Pinpoint the cell where the given text exists, returning its (x, y) midpoint coordinate. 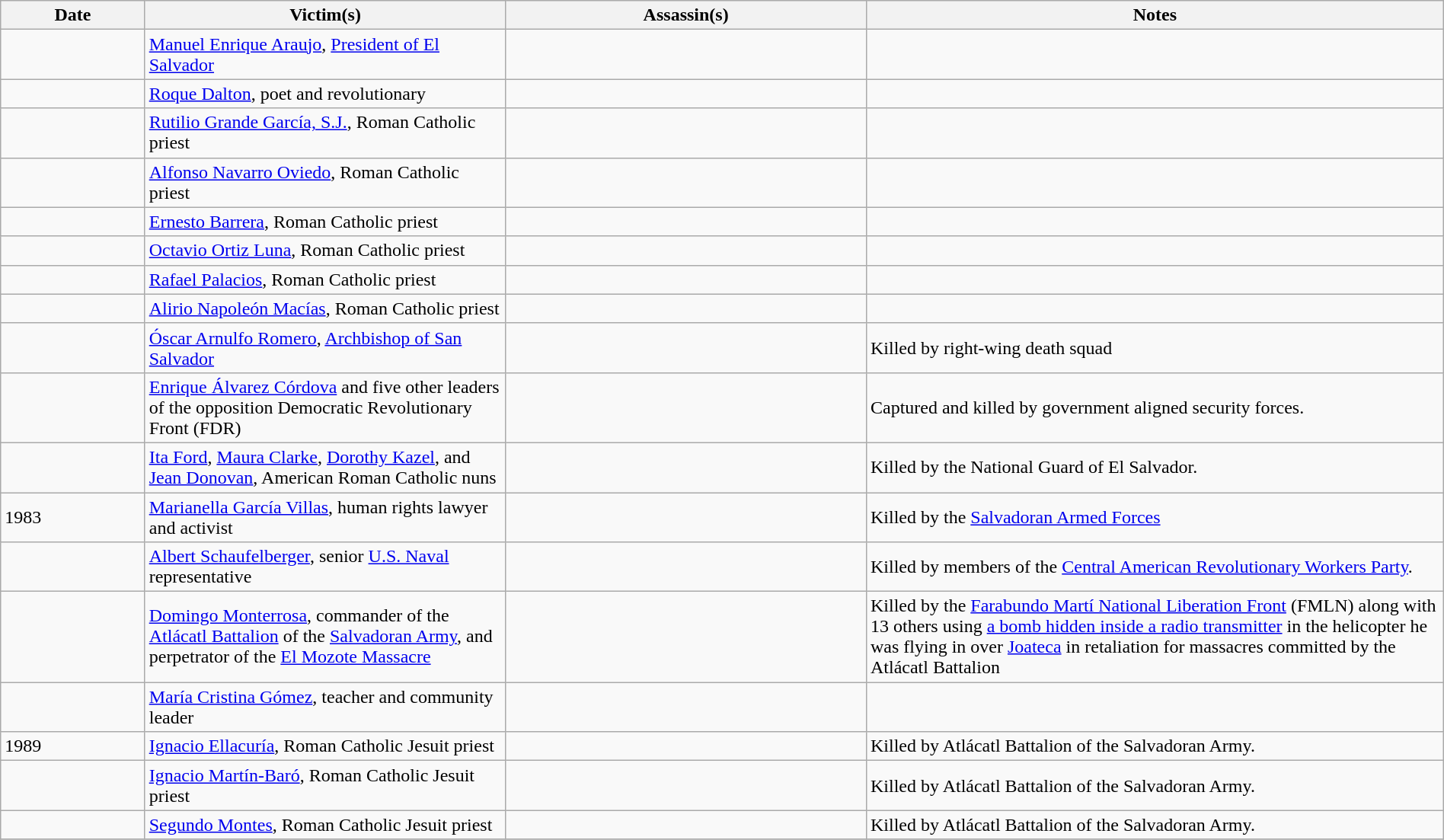
Octavio Ortiz Luna, Roman Catholic priest (325, 251)
Victim(s) (325, 15)
Ernesto Barrera, Roman Catholic priest (325, 222)
Enrique Álvarez Córdova and five other leaders of the opposition Democratic Revolutionary Front (FDR) (325, 407)
Alfonso Navarro Oviedo, Roman Catholic priest (325, 183)
Manuel Enrique Araujo, President of El Salvador (325, 55)
Roque Dalton, poet and revolutionary (325, 94)
Date (73, 15)
Killed by members of the Central American Revolutionary Workers Party. (1155, 567)
Rafael Palacios, Roman Catholic priest (325, 279)
1983 (73, 516)
1989 (73, 746)
Ignacio Ellacuría, Roman Catholic Jesuit priest (325, 746)
Killed by right-wing death squad (1155, 347)
Óscar Arnulfo Romero, Archbishop of San Salvador (325, 347)
Rutilio Grande García, S.J., Roman Catholic priest (325, 133)
Albert Schaufelberger, senior U.S. Naval representative (325, 567)
Domingo Monterrosa, commander of the Atlácatl Battalion of the Salvadoran Army, and perpetrator of the El Mozote Massacre (325, 637)
Segundo Montes, Roman Catholic Jesuit priest (325, 825)
Notes (1155, 15)
Assassin(s) (686, 15)
Alirio Napoleón Macías, Roman Catholic priest (325, 308)
Ignacio Martín-Baró, Roman Catholic Jesuit priest (325, 786)
María Cristina Gómez, teacher and community leader (325, 707)
Marianella García Villas, human rights lawyer and activist (325, 516)
Killed by the Salvadoran Armed Forces (1155, 516)
Ita Ford, Maura Clarke, Dorothy Kazel, and Jean Donovan, American Roman Catholic nuns (325, 468)
Killed by the National Guard of El Salvador. (1155, 468)
Captured and killed by government aligned security forces. (1155, 407)
